Locate the cell with the specified text and output its (X, Y) center coordinate. 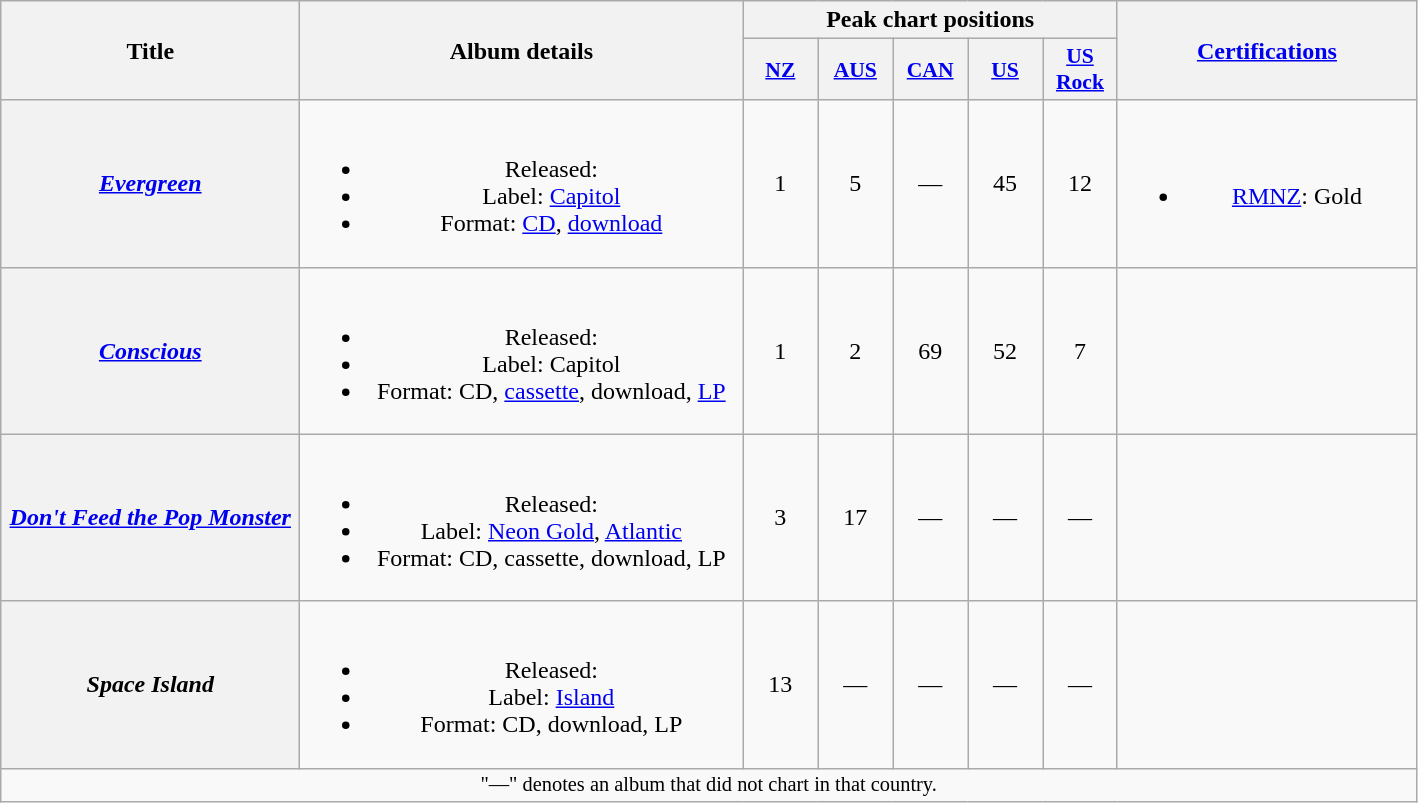
13 (780, 684)
Album details (522, 50)
52 (1006, 350)
69 (930, 350)
Certifications (1266, 50)
17 (856, 518)
Evergreen (150, 184)
AUS (856, 70)
45 (1006, 184)
Released: Label: Neon Gold, AtlanticFormat: CD, cassette, download, LP (522, 518)
RMNZ: Gold (1266, 184)
5 (856, 184)
Released: Label: IslandFormat: CD, download, LP (522, 684)
Title (150, 50)
Peak chart positions (930, 20)
Released: Label: CapitolFormat: CD, download (522, 184)
"—" denotes an album that did not chart in that country. (709, 785)
Don't Feed the Pop Monster (150, 518)
2 (856, 350)
CAN (930, 70)
Space Island (150, 684)
US (1006, 70)
US Rock (1080, 70)
Conscious (150, 350)
Released: Label: CapitolFormat: CD, cassette, download, LP (522, 350)
12 (1080, 184)
7 (1080, 350)
NZ (780, 70)
3 (780, 518)
